For the text-containing cell, return its midpoint in (X, Y) coordinate format. 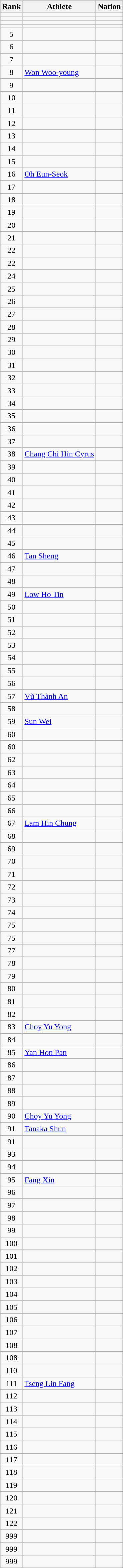
26 (11, 301)
56 (11, 683)
117 (11, 1460)
57 (11, 696)
40 (11, 480)
110 (11, 1371)
66 (11, 811)
72 (11, 887)
71 (11, 874)
94 (11, 1167)
19 (11, 212)
84 (11, 1040)
49 (11, 594)
85 (11, 1052)
29 (11, 340)
13 (11, 136)
9 (11, 85)
15 (11, 162)
41 (11, 492)
77 (11, 951)
65 (11, 798)
121 (11, 1510)
39 (11, 467)
42 (11, 505)
114 (11, 1422)
32 (11, 378)
Won Woo-young (59, 72)
10 (11, 98)
46 (11, 556)
120 (11, 1498)
5 (11, 34)
Low Ho Tin (59, 594)
105 (11, 1307)
Vũ Thành An (59, 696)
115 (11, 1434)
78 (11, 963)
113 (11, 1409)
106 (11, 1320)
59 (11, 721)
88 (11, 1090)
16 (11, 174)
104 (11, 1294)
119 (11, 1485)
45 (11, 543)
64 (11, 785)
20 (11, 225)
116 (11, 1447)
Chang Chi Hin Cyrus (59, 454)
107 (11, 1332)
30 (11, 352)
36 (11, 429)
48 (11, 582)
82 (11, 1014)
79 (11, 976)
50 (11, 607)
68 (11, 836)
31 (11, 365)
103 (11, 1281)
Tan Sheng (59, 556)
83 (11, 1027)
38 (11, 454)
73 (11, 900)
21 (11, 238)
24 (11, 276)
11 (11, 110)
87 (11, 1078)
8 (11, 72)
89 (11, 1103)
96 (11, 1192)
81 (11, 1002)
90 (11, 1116)
35 (11, 416)
25 (11, 289)
Nation (109, 7)
63 (11, 772)
98 (11, 1218)
118 (11, 1472)
102 (11, 1269)
Oh Eun-Seok (59, 174)
86 (11, 1065)
7 (11, 60)
Fang Xin (59, 1180)
122 (11, 1523)
17 (11, 187)
111 (11, 1383)
97 (11, 1205)
55 (11, 670)
93 (11, 1154)
33 (11, 391)
80 (11, 989)
58 (11, 709)
37 (11, 441)
Yan Hon Pan (59, 1052)
67 (11, 823)
52 (11, 632)
14 (11, 149)
27 (11, 314)
6 (11, 47)
51 (11, 620)
12 (11, 123)
43 (11, 518)
54 (11, 658)
34 (11, 403)
100 (11, 1243)
44 (11, 531)
28 (11, 327)
Athlete (59, 7)
70 (11, 861)
99 (11, 1231)
Tseng Lin Fang (59, 1383)
101 (11, 1256)
Tanaka Shun (59, 1129)
Sun Wei (59, 721)
95 (11, 1180)
69 (11, 849)
Rank (11, 7)
112 (11, 1396)
62 (11, 760)
53 (11, 645)
74 (11, 912)
47 (11, 569)
18 (11, 200)
Lam Hin Chung (59, 823)
